Search for the cell housing the specified text and yield its [x, y] center coordinate. 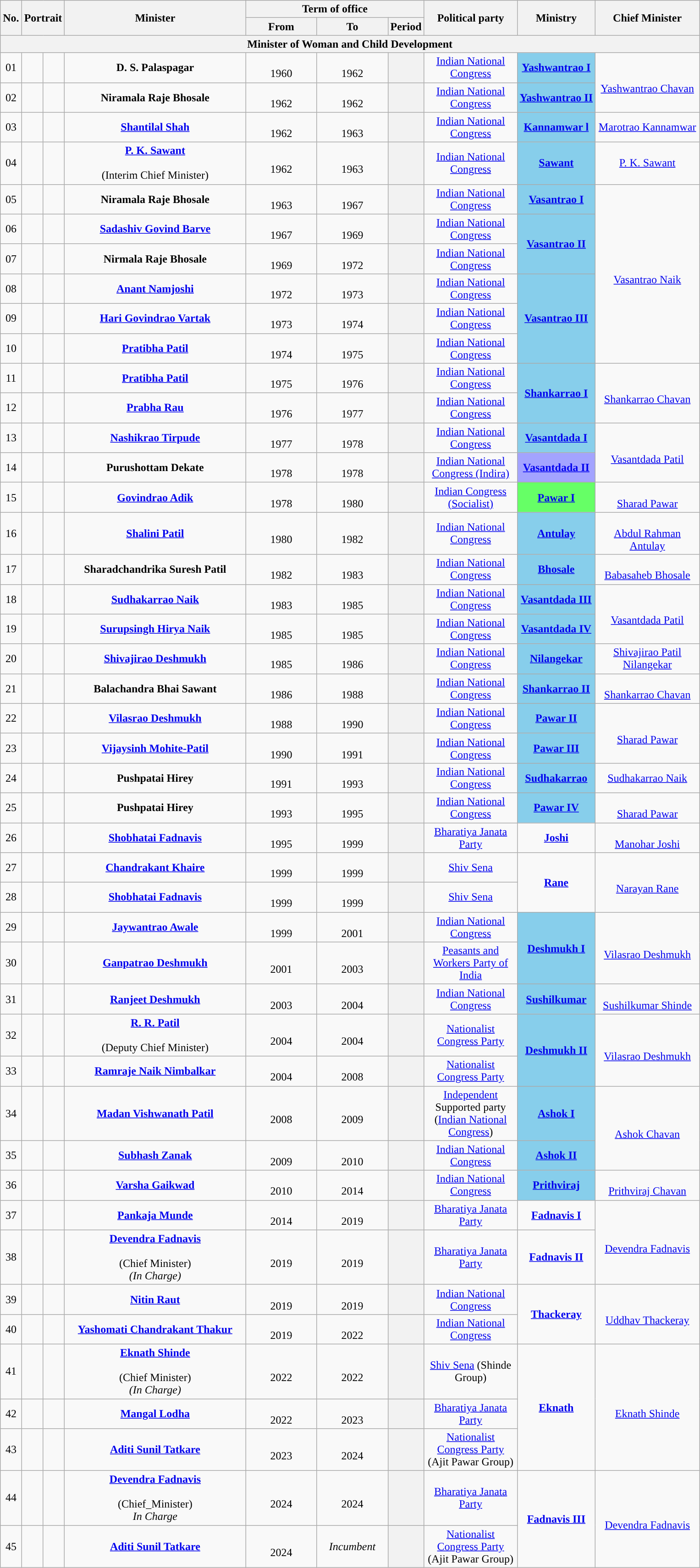
Fadnavis II [556, 1257]
Portrait [43, 18]
1960 [281, 68]
11 [11, 378]
Joshi [556, 838]
Varsha Gaikwad [155, 1185]
Marotrao Kannamwar [647, 127]
Deshmukh I [556, 948]
13 [11, 438]
10 [11, 348]
Pawar II [556, 718]
Independent Supported party (Indian National Congress) [470, 1113]
27 [11, 868]
Pawar III [556, 748]
Vasantdada IV [556, 629]
Vasantdada III [556, 599]
35 [11, 1156]
Yashwantrao I [556, 68]
D. S. Palaspagar [155, 68]
Eknath Shinde [647, 1407]
Incumbent [352, 1546]
08 [11, 289]
Minister [155, 18]
Sushilkumar Shinde [647, 999]
Nirmala Raje Bhosale [155, 258]
Pawar I [556, 498]
30 [11, 963]
Manohar Joshi [647, 838]
Ministry [556, 18]
Purushottam Dekate [155, 467]
Minister of Woman and Child Development [350, 44]
22 [11, 718]
07 [11, 258]
Babasaheb Bhosale [647, 569]
Sharadchandrika Suresh Patil [155, 569]
Ranjeet Deshmukh [155, 999]
Vasantrao I [556, 199]
Anant Namjoshi [155, 289]
09 [11, 318]
Pawar IV [556, 807]
Indian National Congress (Indira) [470, 467]
18 [11, 599]
26 [11, 838]
Nashikrao Tirpude [155, 438]
Shiv Sena (Shinde Group) [470, 1371]
Surupsingh Hirya Naik [155, 629]
25 [11, 807]
Prithviraj Chavan [647, 1185]
01 [11, 68]
Sadashiv Govind Barve [155, 229]
16 [11, 533]
34 [11, 1113]
Nitin Raut [155, 1299]
Shankarrao I [556, 393]
Fadnavis I [556, 1215]
Balachandra Bhai Sawant [155, 688]
To [352, 27]
14 [11, 467]
36 [11, 1185]
Devendra Fadnavis (Chief_Minister) In Charge [155, 1498]
Fadnavis III [556, 1519]
32 [11, 1035]
21 [11, 688]
Bhosale [556, 569]
Ashok I [556, 1113]
Eknath [556, 1407]
Shantilal Shah [155, 127]
39 [11, 1299]
Period [406, 27]
Abdul Rahman Antulay [647, 533]
Sudhakarrao [556, 778]
33 [11, 1071]
Prithviraj [556, 1185]
Mangal Lodha [155, 1413]
05 [11, 199]
From [281, 27]
Peasants and Workers Party of India [470, 963]
Ashok Chavan [647, 1128]
Yashwantrao II [556, 97]
Sushilkumar [556, 999]
37 [11, 1215]
Chief Minister [647, 18]
Term of office [335, 9]
15 [11, 498]
45 [11, 1546]
Vijaysinh Mohite-Patil [155, 748]
No. [11, 18]
31 [11, 999]
P. K. Sawant [647, 163]
Ramraje Naik Nimbalkar [155, 1071]
Political party [470, 18]
Shivajirao Patil Nilangekar [647, 659]
04 [11, 163]
06 [11, 229]
Thackeray [556, 1314]
Vasantrao Naik [647, 274]
24 [11, 778]
Prabha Rau [155, 408]
12 [11, 408]
19 [11, 629]
Vasantdada II [556, 467]
42 [11, 1413]
23 [11, 748]
Vasantrao III [556, 318]
Yashomati Chandrakant Thakur [155, 1329]
40 [11, 1329]
Sawant [556, 163]
Hari Govindrao Vartak [155, 318]
Vasantrao II [556, 244]
Uddhav Thackeray [647, 1314]
Chandrakant Khaire [155, 868]
Govindrao Adik [155, 498]
17 [11, 569]
P. K. Sawant (Interim Chief Minister) [155, 163]
Antulay [556, 533]
Yashwantrao Chavan [647, 82]
Narayan Rane [647, 883]
43 [11, 1450]
Shivajirao Deshmukh [155, 659]
Eknath Shinde (Chief Minister) (In Charge) [155, 1371]
29 [11, 927]
44 [11, 1498]
Madan Vishwanath Patil [155, 1113]
Ganpatrao Deshmukh [155, 963]
41 [11, 1371]
R. R. Patil (Deputy Chief Minister) [155, 1035]
02 [11, 97]
Indian Congress (Socialist) [470, 498]
Shankarrao II [556, 688]
Rane [556, 883]
Subhash Zanak [155, 1156]
38 [11, 1257]
Deshmukh II [556, 1050]
Shalini Patil [155, 533]
Devendra Fadnavis (Chief Minister) (In Charge) [155, 1257]
20 [11, 659]
Pankaja Munde [155, 1215]
Nilangekar [556, 659]
03 [11, 127]
Kannamwar l [556, 127]
Vasantdada I [556, 438]
Ashok II [556, 1156]
28 [11, 897]
Jaywantrao Awale [155, 927]
